Find where the given text appears and provide that cell's center as [x, y] coordinate. 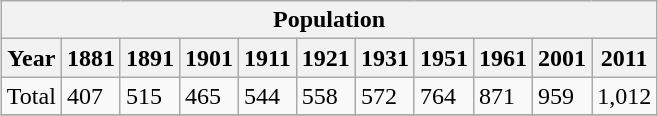
572 [384, 96]
Year [31, 58]
1911 [268, 58]
1961 [502, 58]
959 [562, 96]
1891 [150, 58]
Population [328, 20]
1921 [326, 58]
515 [150, 96]
544 [268, 96]
558 [326, 96]
465 [208, 96]
1,012 [624, 96]
Total [31, 96]
871 [502, 96]
407 [90, 96]
1881 [90, 58]
1931 [384, 58]
1951 [444, 58]
764 [444, 96]
2001 [562, 58]
1901 [208, 58]
2011 [624, 58]
